Return the (x, y) coordinate for the center point of the cell that contains the specified text.  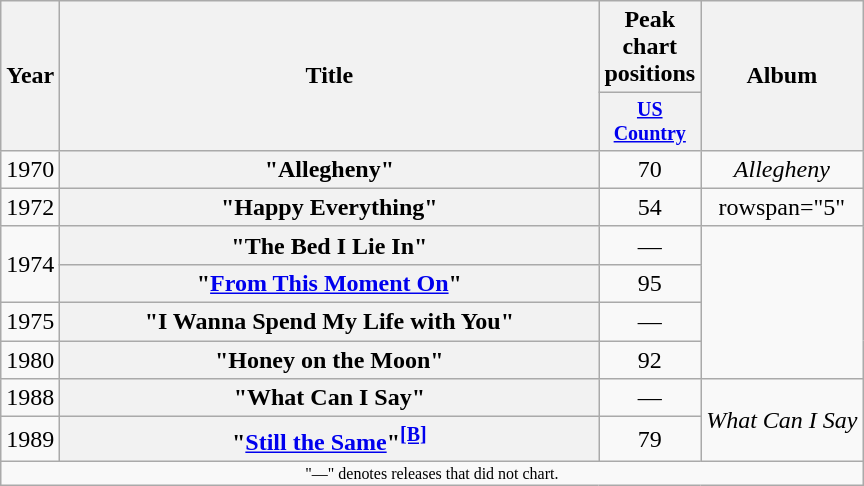
70 (650, 169)
95 (650, 283)
rowspan="5" (782, 207)
1972 (30, 207)
79 (650, 440)
US Country (650, 122)
Year (30, 76)
"What Can I Say" (330, 398)
"I Wanna Spend My Life with You" (330, 322)
1988 (30, 398)
92 (650, 360)
Allegheny (782, 169)
1970 (30, 169)
"From This Moment On" (330, 283)
Title (330, 76)
"Honey on the Moon" (330, 360)
1975 (30, 322)
"Still the Same"[B] (330, 440)
What Can I Say (782, 420)
Peakchartpositions (650, 47)
1980 (30, 360)
"The Bed I Lie In" (330, 245)
"—" denotes releases that did not chart. (432, 473)
1974 (30, 264)
"Happy Everything" (330, 207)
54 (650, 207)
1989 (30, 440)
"Allegheny" (330, 169)
Album (782, 76)
